Provide the (X, Y) coordinate of the cell's center where the given text is located.  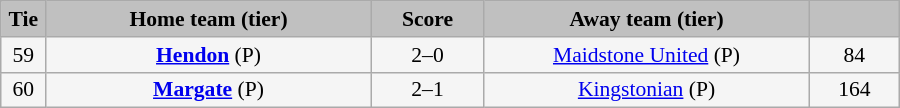
Kingstonian (P) (647, 90)
59 (24, 55)
Tie (24, 19)
Hendon (P) (209, 55)
164 (854, 90)
2–0 (427, 55)
Home team (tier) (209, 19)
60 (24, 90)
Margate (P) (209, 90)
Maidstone United (P) (647, 55)
84 (854, 55)
Away team (tier) (647, 19)
2–1 (427, 90)
Score (427, 19)
